Scan for the cell matching the given text and deliver its (X, Y) coordinate at center. 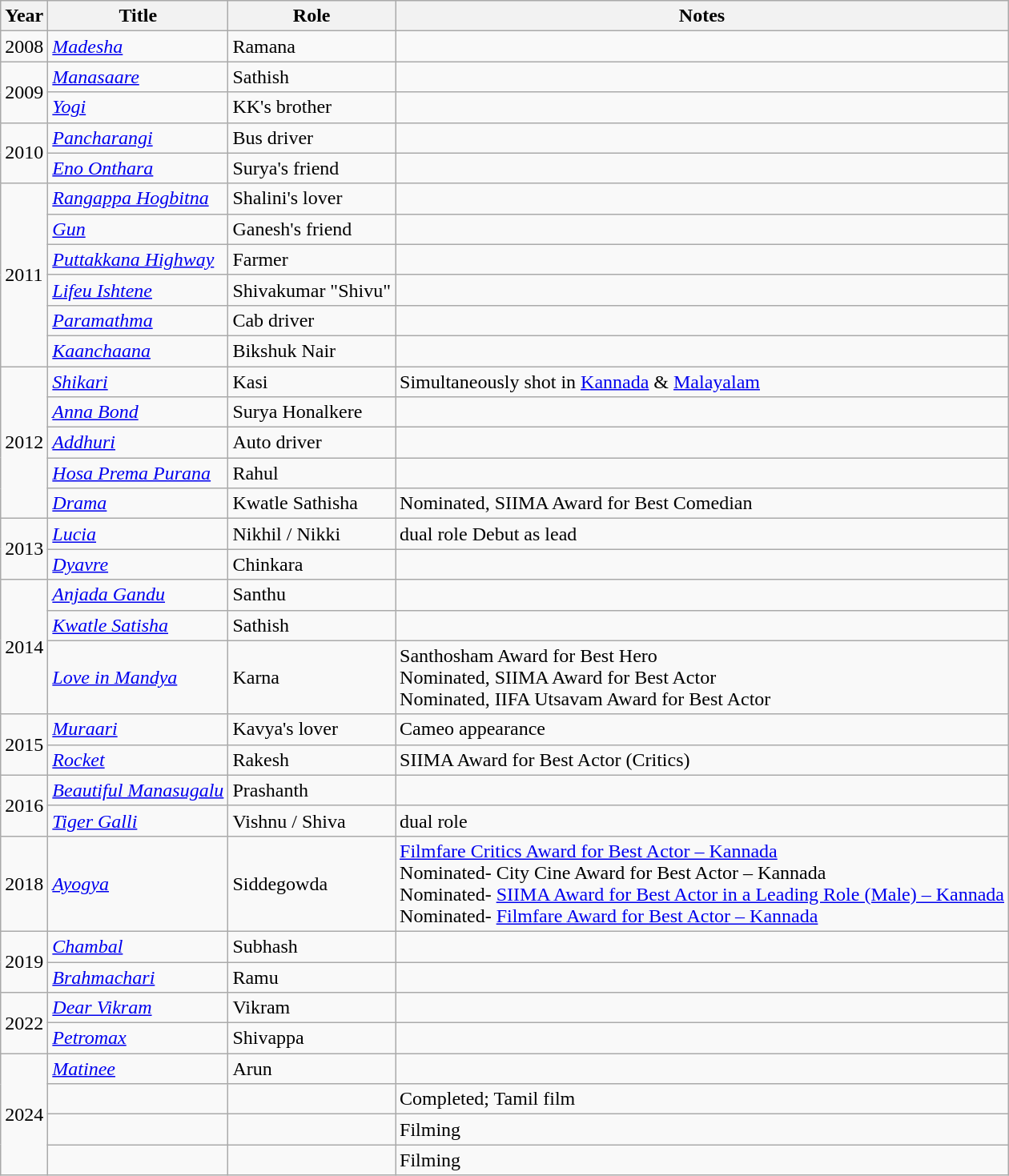
Yogi (138, 107)
Anjada Gandu (138, 595)
Hosa Prema Purana (138, 473)
Role (312, 16)
Beautiful Manasugalu (138, 790)
Prashanth (312, 790)
Matinee (138, 1069)
Anna Bond (138, 412)
2022 (24, 1023)
Ramana (312, 46)
2016 (24, 805)
Nikhil / Nikki (312, 534)
2011 (24, 275)
Surya's friend (312, 168)
Arun (312, 1069)
2019 (24, 961)
Nominated, SIIMA Award for Best Comedian (702, 504)
Completed; Tamil film (702, 1099)
Bikshuk Nair (312, 351)
2008 (24, 46)
Rangappa Hogbitna (138, 199)
Karna (312, 677)
Kasi (312, 382)
Shalini's lover (312, 199)
Dyavre (138, 564)
SIIMA Award for Best Actor (Critics) (702, 760)
Santhu (312, 595)
Chambal (138, 946)
Farmer (312, 259)
Petromax (138, 1038)
Puttakkana Highway (138, 259)
2014 (24, 647)
Surya Honalkere (312, 412)
Lucia (138, 534)
Siddegowda (312, 884)
Love in Mandya (138, 677)
KK's brother (312, 107)
Vikram (312, 1008)
Kwatle Sathisha (312, 504)
Rakesh (312, 760)
Cab driver (312, 320)
Dear Vikram (138, 1008)
Kavya's lover (312, 729)
Shivappa (312, 1038)
Lifeu Ishtene (138, 290)
2012 (24, 443)
Manasaare (138, 77)
Pancharangi (138, 138)
Gun (138, 229)
Ramu (312, 977)
Kaanchaana (138, 351)
Auto driver (312, 443)
Shikari (138, 382)
2013 (24, 549)
Madesha (138, 46)
Eno Onthara (138, 168)
Notes (702, 16)
dual role Debut as lead (702, 534)
Kwatle Satisha (138, 625)
Subhash (312, 946)
2018 (24, 884)
Ayogya (138, 884)
Simultaneously shot in Kannada & Malayalam (702, 382)
Shivakumar "Shivu" (312, 290)
2009 (24, 92)
2024 (24, 1114)
Tiger Galli (138, 821)
dual role (702, 821)
Addhuri (138, 443)
Vishnu / Shiva (312, 821)
Paramathma (138, 320)
Ganesh's friend (312, 229)
Drama (138, 504)
Year (24, 16)
Rocket (138, 760)
Cameo appearance (702, 729)
Santhosham Award for Best HeroNominated, SIIMA Award for Best ActorNominated, IIFA Utsavam Award for Best Actor (702, 677)
Brahmachari (138, 977)
2015 (24, 745)
Muraari (138, 729)
Title (138, 16)
Rahul (312, 473)
Bus driver (312, 138)
Chinkara (312, 564)
2010 (24, 153)
